Return the [x, y] coordinate for the center point of the cell that contains the specified text.  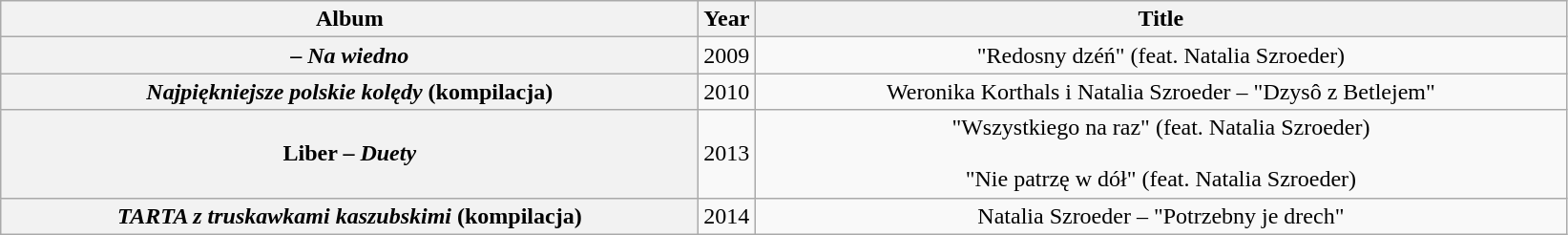
2014 [727, 216]
Najpiękniejsze polskie kolędy (kompilacja) [349, 92]
Year [727, 19]
2009 [727, 55]
"Wszystkiego na raz" (feat. Natalia Szroeder)"Nie patrzę w dół" (feat. Natalia Szroeder) [1160, 154]
– Na wiedno [349, 55]
2013 [727, 154]
Weronika Korthals i Natalia Szroeder – "Dzysô z Betlejem" [1160, 92]
2010 [727, 92]
Album [349, 19]
Title [1160, 19]
Liber – Duety [349, 154]
TARTA z truskawkami kaszubskimi (kompilacja) [349, 216]
"Redosny dzéń" (feat. Natalia Szroeder) [1160, 55]
Natalia Szroeder – "Potrzebny je drech" [1160, 216]
